Identify which cell holds the provided text, then report its (X, Y) central coordinate. 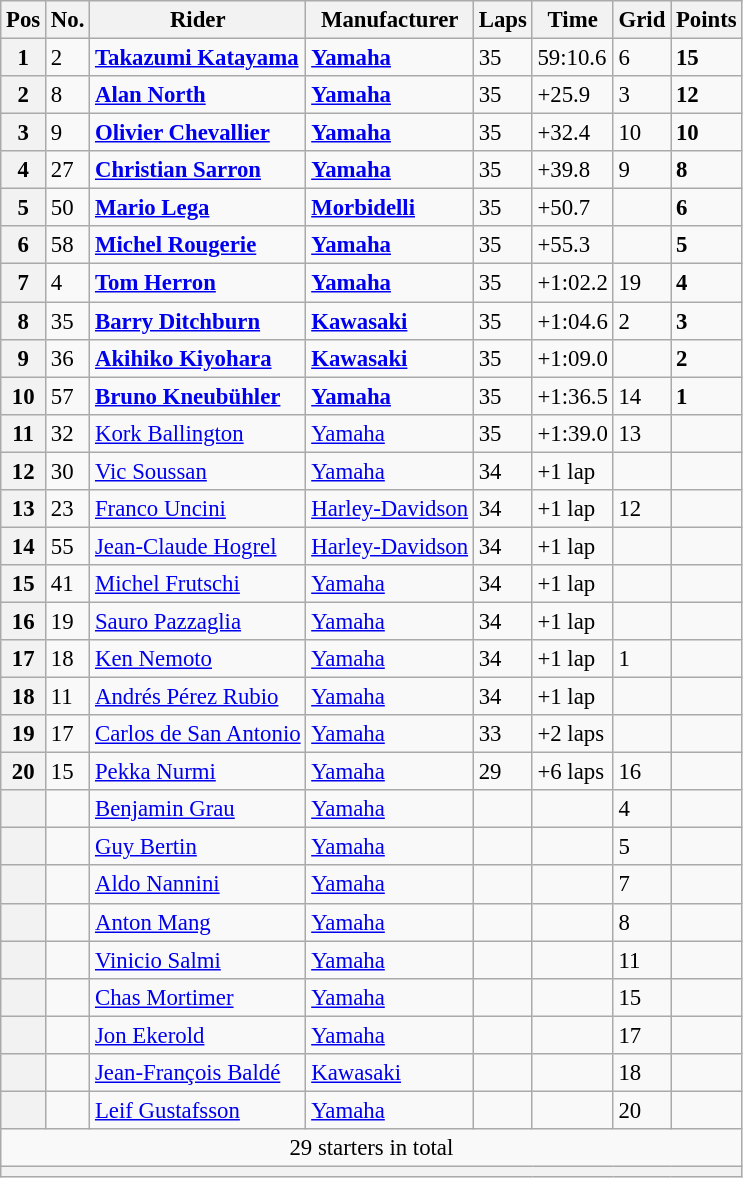
Grid (642, 20)
+1:02.2 (572, 283)
+50.7 (572, 208)
Franco Uncini (198, 509)
Pekka Nurmi (198, 772)
+39.8 (572, 170)
Anton Mang (198, 922)
Leif Gustafsson (198, 1110)
+25.9 (572, 95)
Morbidelli (390, 208)
50 (68, 208)
Rider (198, 20)
Chas Mortimer (198, 997)
Tom Herron (198, 283)
Jon Ekerold (198, 1035)
Time (572, 20)
Laps (502, 20)
Points (706, 20)
+32.4 (572, 133)
Mario Lega (198, 208)
+6 laps (572, 772)
Manufacturer (390, 20)
Guy Bertin (198, 847)
33 (502, 734)
Bruno Kneubühler (198, 396)
Barry Ditchburn (198, 321)
36 (68, 358)
Sauro Pazzaglia (198, 621)
Akihiko Kiyohara (198, 358)
30 (68, 471)
58 (68, 245)
Kork Ballington (198, 433)
Jean-François Baldé (198, 1073)
Vinicio Salmi (198, 960)
Andrés Pérez Rubio (198, 697)
Michel Frutschi (198, 584)
Carlos de San Antonio (198, 734)
+55.3 (572, 245)
+1:36.5 (572, 396)
57 (68, 396)
Takazumi Katayama (198, 58)
+2 laps (572, 734)
29 (502, 772)
Pos (24, 20)
Benjamin Grau (198, 809)
Vic Soussan (198, 471)
59:10.6 (572, 58)
29 starters in total (372, 1148)
Aldo Nannini (198, 885)
55 (68, 546)
+1:09.0 (572, 358)
32 (68, 433)
Alan North (198, 95)
Michel Rougerie (198, 245)
Ken Nemoto (198, 659)
27 (68, 170)
23 (68, 509)
No. (68, 20)
Christian Sarron (198, 170)
+1:04.6 (572, 321)
Jean-Claude Hogrel (198, 546)
+1:39.0 (572, 433)
41 (68, 584)
Olivier Chevallier (198, 133)
